Return [x, y] of the center of cell containing provided text 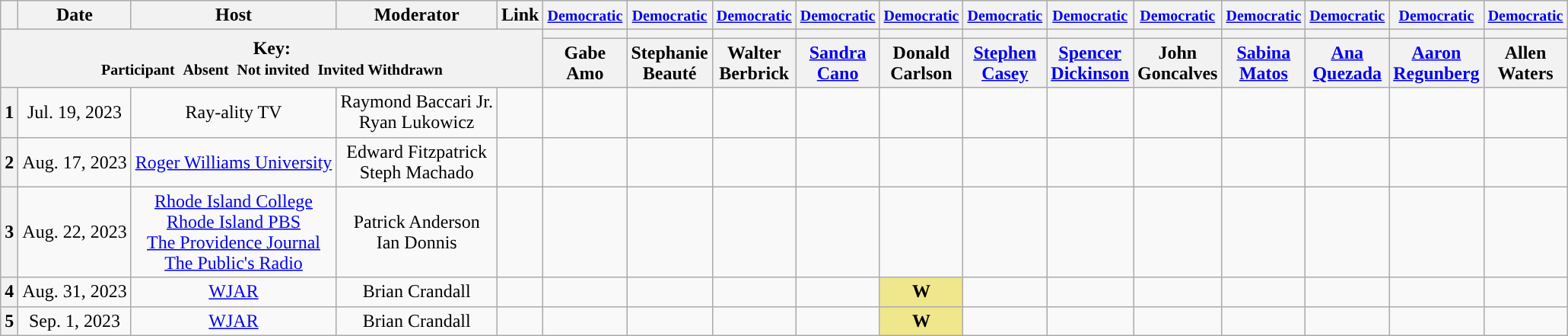
Patrick AndersonIan Donnis [417, 232]
Aaron Regunberg [1436, 62]
Edward FitzpatrickSteph Machado [417, 162]
John Goncalves [1178, 62]
Host [234, 15]
Date [75, 15]
Link [520, 15]
Sabina Matos [1264, 62]
Rhode Island CollegeRhode Island PBSThe Providence JournalThe Public's Radio [234, 232]
Aug. 17, 2023 [75, 162]
Aug. 22, 2023 [75, 232]
Gabe Amo [585, 62]
Moderator [417, 15]
Roger Williams University [234, 162]
Spencer Dickinson [1090, 62]
Donald Carlson [921, 62]
Stephanie Beauté [670, 62]
Sep. 1, 2023 [75, 321]
Raymond Baccari Jr.Ryan Lukowicz [417, 113]
2 [9, 162]
Stephen Casey [1005, 62]
Jul. 19, 2023 [75, 113]
Aug. 31, 2023 [75, 292]
5 [9, 321]
4 [9, 292]
Allen Waters [1525, 62]
Walter Berbrick [754, 62]
Ana Quezada [1347, 62]
Key: Participant Absent Not invited Invited Withdrawn [272, 59]
Ray-ality TV [234, 113]
Sandra Cano [838, 62]
1 [9, 113]
3 [9, 232]
